Return (x, y) of the center of cell containing provided text 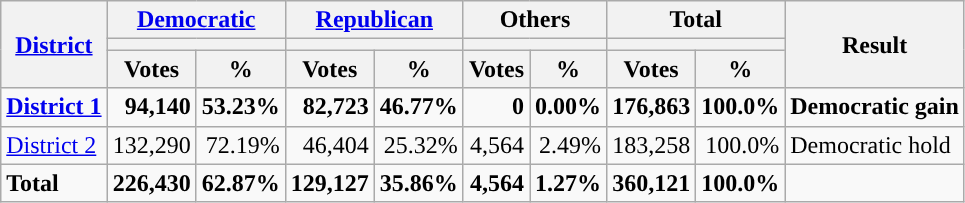
46,404 (330, 145)
Democratic hold (875, 145)
53.23% (240, 107)
94,140 (152, 107)
25.32% (418, 145)
District 1 (54, 107)
132,290 (152, 145)
Result (875, 44)
Democratic gain (875, 107)
Democratic (196, 20)
62.87% (240, 183)
1.27% (568, 183)
183,258 (652, 145)
46.77% (418, 107)
226,430 (152, 183)
District 2 (54, 145)
360,121 (652, 183)
35.86% (418, 183)
176,863 (652, 107)
72.19% (240, 145)
129,127 (330, 183)
2.49% (568, 145)
Others (534, 20)
82,723 (330, 107)
0.00% (568, 107)
District (54, 44)
0 (496, 107)
Republican (374, 20)
